Detect which cell encompasses the target text, then output its [X, Y] center coordinate. 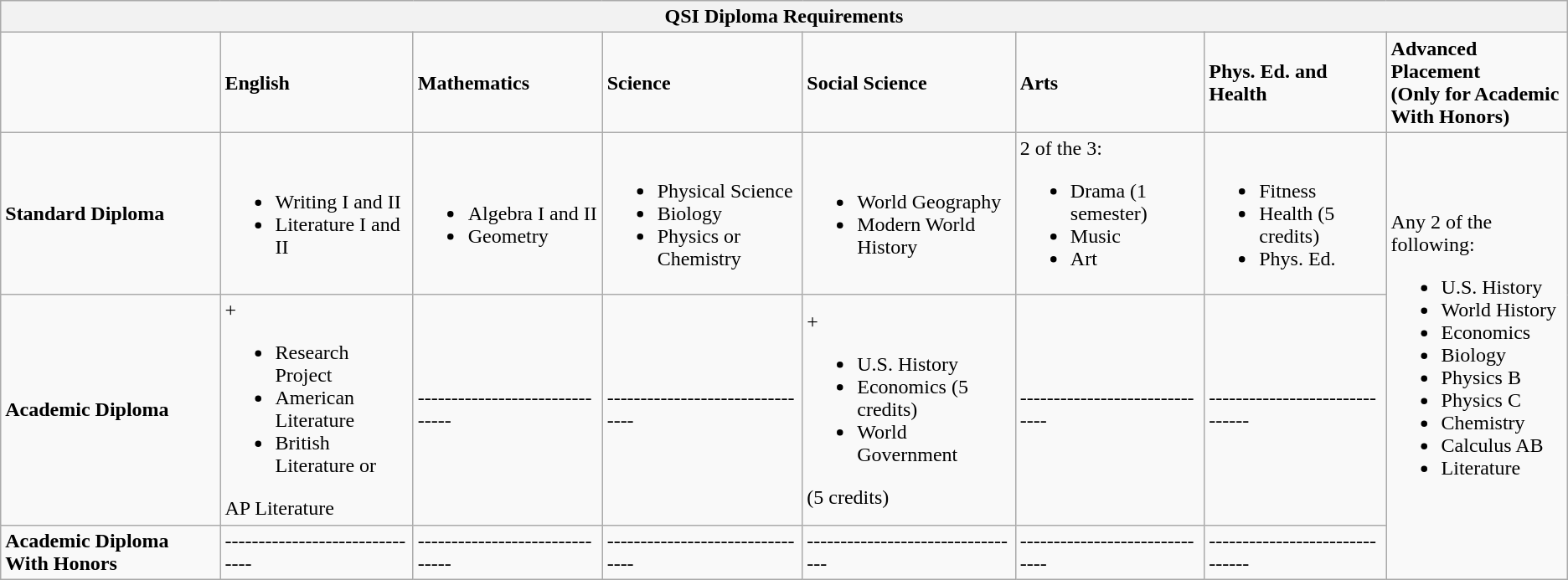
Academic Diploma [111, 410]
+Research ProjectAmerican LiteratureBritish Literature orAP Literature [317, 410]
QSI Diploma Requirements [784, 17]
FitnessHealth (5 credits)Phys. Ed. [1295, 213]
World GeographyModern World History [910, 213]
Writing I and IILiterature I and II [317, 213]
Algebra I and IIGeometry [508, 213]
--------------------------------- [910, 552]
Advanced Placement(Only for AcademicWith Honors) [1477, 82]
Arts [1109, 82]
Social Science [910, 82]
Academic Diploma With Honors [111, 552]
English [317, 82]
2 of the 3:Drama (1 semester)MusicArt [1109, 213]
Science [702, 82]
Physical ScienceBiologyPhysics or Chemistry [702, 213]
Phys. Ed. and Health [1295, 82]
Mathematics [508, 82]
+U.S. HistoryEconomics (5 credits)World Government(5 credits) [910, 410]
Any 2 of the following:U.S. HistoryWorld HistoryEconomicsBiologyPhysics BPhysics CChemistryCalculus ABLiterature [1477, 356]
Standard Diploma [111, 213]
